Pinpoint the cell where the given text exists, returning its [X, Y] midpoint coordinate. 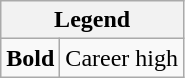
Legend [92, 20]
Career high [122, 58]
Bold [30, 58]
